Search for the cell housing the specified text and yield its (X, Y) center coordinate. 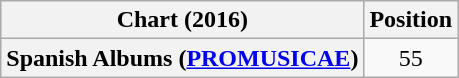
Spanish Albums (PROMUSICAE) (182, 58)
Chart (2016) (182, 20)
55 (411, 58)
Position (411, 20)
